Pinpoint the cell where the given text exists, returning its [X, Y] midpoint coordinate. 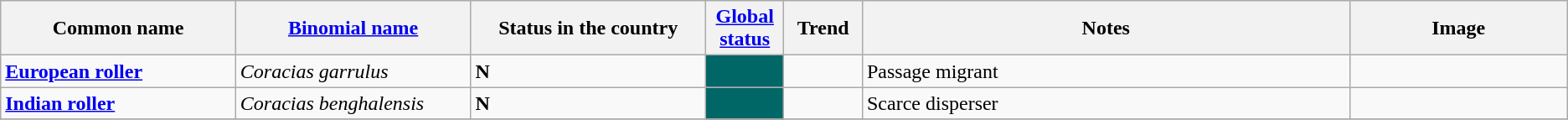
European roller [119, 71]
Image [1458, 29]
Scarce disperser [1106, 103]
Trend [823, 29]
Indian roller [119, 103]
Passage migrant [1106, 71]
Global status [745, 29]
Notes [1106, 29]
Status in the country [588, 29]
Common name [119, 29]
Coracias garrulus [353, 71]
Coracias benghalensis [353, 103]
Binomial name [353, 29]
